Scan for the cell matching the given text and deliver its (X, Y) coordinate at center. 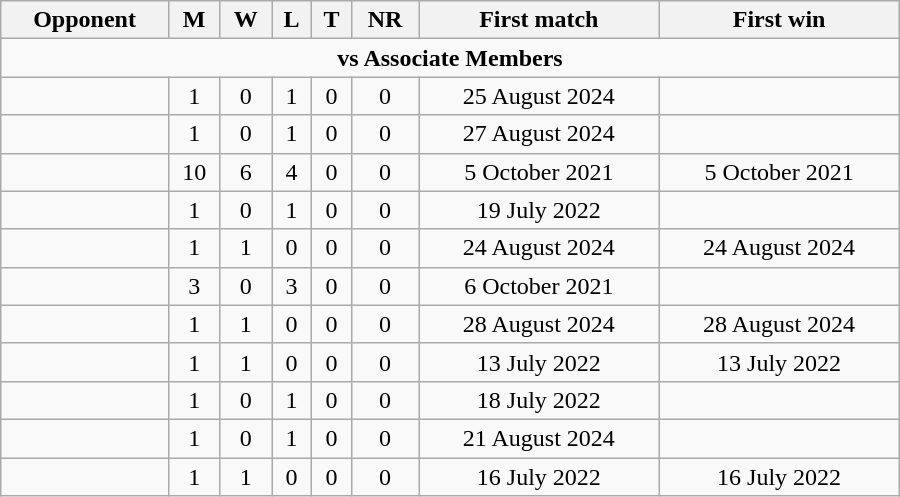
Opponent (85, 20)
vs Associate Members (450, 58)
6 October 2021 (539, 286)
19 July 2022 (539, 210)
25 August 2024 (539, 96)
T (331, 20)
W (246, 20)
M (194, 20)
6 (246, 172)
21 August 2024 (539, 438)
First match (539, 20)
10 (194, 172)
First win (779, 20)
4 (292, 172)
27 August 2024 (539, 134)
18 July 2022 (539, 400)
L (292, 20)
NR (384, 20)
